Locate the cell with the specified text and output its (x, y) center coordinate. 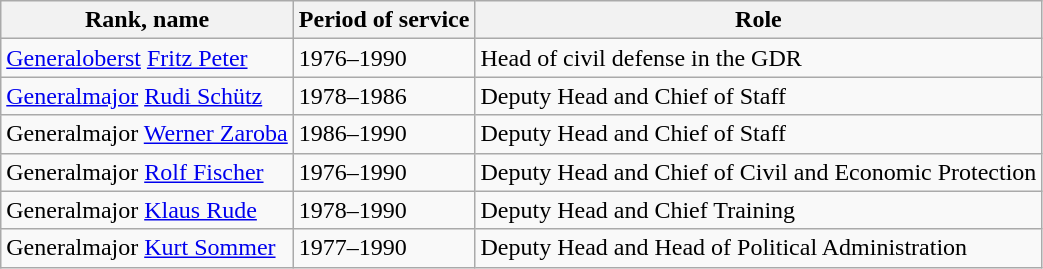
Generalmajor Klaus Rude (148, 210)
Role (758, 20)
Head of civil defense in the GDR (758, 58)
1986–1990 (384, 134)
1977–1990 (384, 248)
Deputy Head and Chief of Civil and Economic Protection (758, 172)
Generalmajor Rolf Fischer (148, 172)
Deputy Head and Head of Political Administration (758, 248)
1978–1990 (384, 210)
Rank, name (148, 20)
Generalmajor Rudi Schütz (148, 96)
Generalmajor Kurt Sommer (148, 248)
Period of service (384, 20)
Generaloberst Fritz Peter (148, 58)
1978–1986 (384, 96)
Deputy Head and Chief Training (758, 210)
Generalmajor Werner Zaroba (148, 134)
